Return the (X, Y) coordinate for the center point of the cell that contains the specified text.  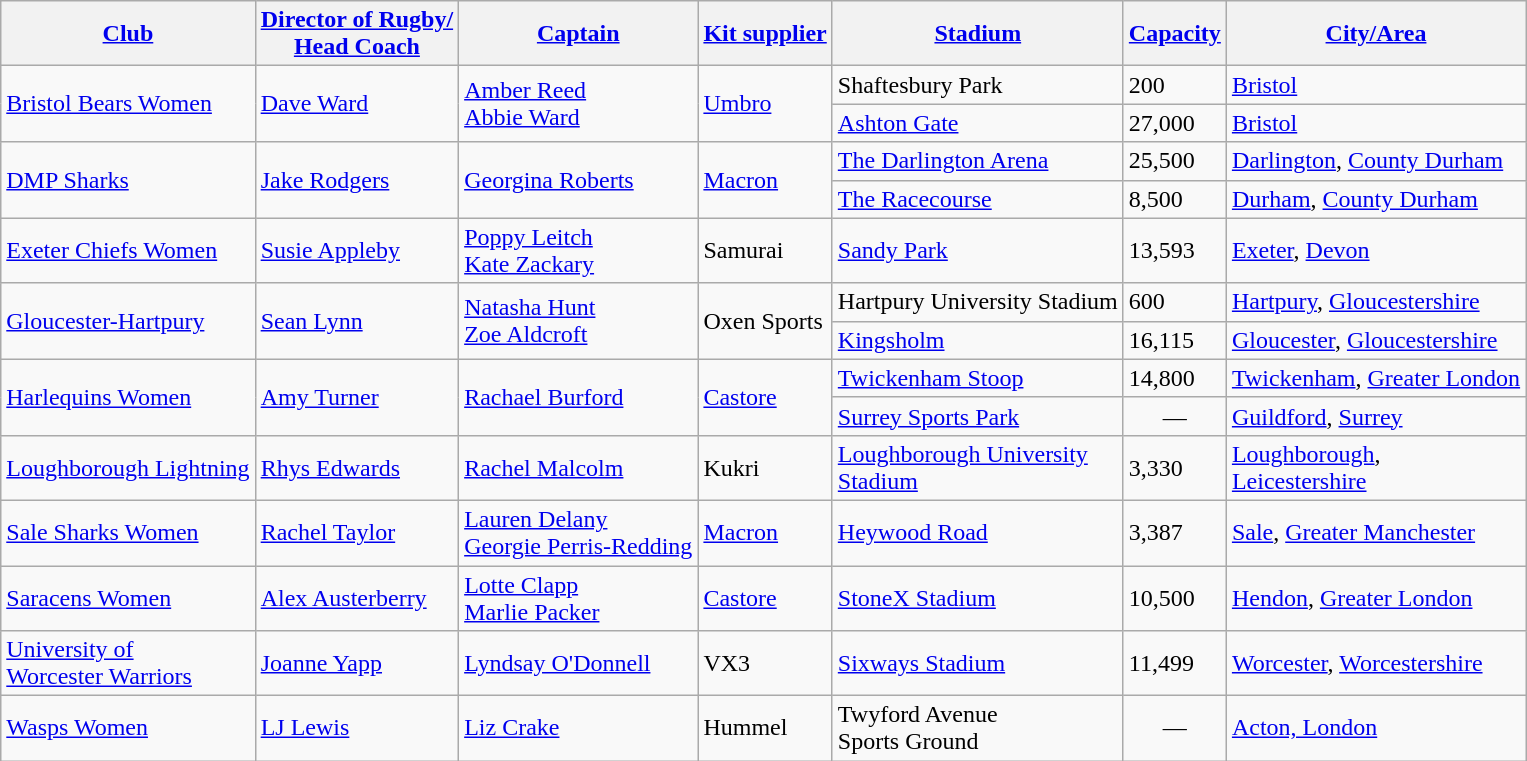
Oxen Sports (765, 321)
Lyndsay O'Donnell (578, 664)
Exeter, Devon (1376, 250)
Surrey Sports Park (978, 416)
Saracens Women (128, 598)
200 (1174, 85)
Loughborough UniversityStadium (978, 468)
Durham, County Durham (1376, 199)
Director of Rugby/Head Coach (356, 34)
3,387 (1174, 532)
8,500 (1174, 199)
Amber Reed Abbie Ward (578, 104)
Sandy Park (978, 250)
StoneX Stadium (978, 598)
Liz Crake (578, 728)
Guildford, Surrey (1376, 416)
Loughborough,Leicestershire (1376, 468)
The Darlington Arena (978, 161)
Sean Lynn (356, 321)
Acton, London (1376, 728)
Rachel Malcolm (578, 468)
Loughborough Lightning (128, 468)
Rhys Edwards (356, 468)
Harlequins Women (128, 397)
Joanne Yapp (356, 664)
The Racecourse (978, 199)
Sale Sharks Women (128, 532)
Twickenham, Greater London (1376, 378)
Kukri (765, 468)
Hummel (765, 728)
Susie Appleby (356, 250)
Sale, Greater Manchester (1376, 532)
27,000 (1174, 123)
Stadium (978, 34)
Heywood Road (978, 532)
Kingsholm (978, 340)
Jake Rodgers (356, 180)
600 (1174, 302)
3,330 (1174, 468)
Bristol Bears Women (128, 104)
Amy Turner (356, 397)
10,500 (1174, 598)
Shaftesbury Park (978, 85)
Rachel Taylor (356, 532)
University ofWorcester Warriors (128, 664)
LJ Lewis (356, 728)
Sixways Stadium (978, 664)
Umbro (765, 104)
Twickenham Stoop (978, 378)
Kit supplier (765, 34)
Rachael Burford (578, 397)
Capacity (1174, 34)
Club (128, 34)
Gloucester-Hartpury (128, 321)
Twyford AvenueSports Ground (978, 728)
Darlington, County Durham (1376, 161)
VX3 (765, 664)
Lauren Delany Georgie Perris-Redding (578, 532)
Natasha Hunt Zoe Aldcroft (578, 321)
25,500 (1174, 161)
Georgina Roberts (578, 180)
Gloucester, Gloucestershire (1376, 340)
DMP Sharks (128, 180)
Poppy Leitch Kate Zackary (578, 250)
14,800 (1174, 378)
Hartpury University Stadium (978, 302)
Hartpury, Gloucestershire (1376, 302)
Hendon, Greater London (1376, 598)
Alex Austerberry (356, 598)
Exeter Chiefs Women (128, 250)
Wasps Women (128, 728)
City/Area (1376, 34)
13,593 (1174, 250)
11,499 (1174, 664)
Captain (578, 34)
16,115 (1174, 340)
Samurai (765, 250)
Lotte Clapp Marlie Packer (578, 598)
Dave Ward (356, 104)
Ashton Gate (978, 123)
Worcester, Worcestershire (1376, 664)
